Find where the given text appears and provide that cell's center as (X, Y) coordinate. 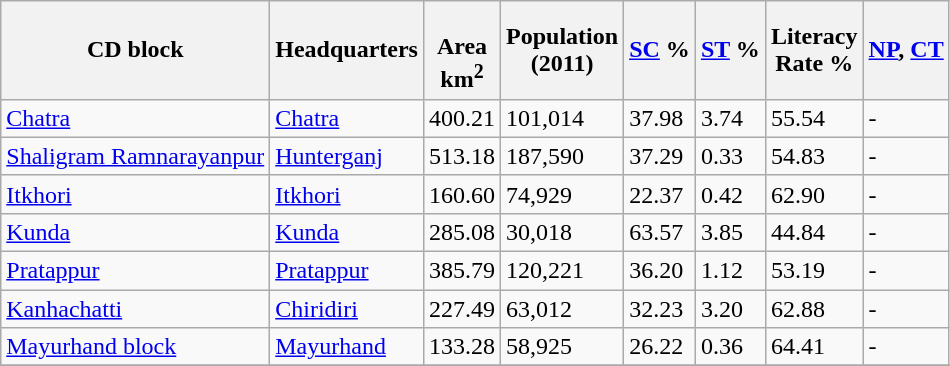
Chiridiri (347, 309)
1.12 (730, 271)
64.41 (814, 347)
0.36 (730, 347)
63.57 (660, 232)
32.23 (660, 309)
133.28 (462, 347)
36.20 (660, 271)
53.19 (814, 271)
Areakm2 (462, 50)
26.22 (660, 347)
22.37 (660, 194)
Kanhachatti (136, 309)
400.21 (462, 118)
37.29 (660, 156)
3.85 (730, 232)
Mayurhand block (136, 347)
3.74 (730, 118)
55.54 (814, 118)
63,012 (562, 309)
0.33 (730, 156)
SC % (660, 50)
Hunterganj (347, 156)
62.90 (814, 194)
44.84 (814, 232)
Literacy Rate % (814, 50)
74,929 (562, 194)
385.79 (462, 271)
Population(2011) (562, 50)
513.18 (462, 156)
37.98 (660, 118)
0.42 (730, 194)
227.49 (462, 309)
3.20 (730, 309)
CD block (136, 50)
ST % (730, 50)
54.83 (814, 156)
Shaligram Ramnarayanpur (136, 156)
187,590 (562, 156)
62.88 (814, 309)
285.08 (462, 232)
120,221 (562, 271)
30,018 (562, 232)
Headquarters (347, 50)
NP, CT (906, 50)
Mayurhand (347, 347)
58,925 (562, 347)
101,014 (562, 118)
160.60 (462, 194)
